From the cell containing the given text, extract its center point as (x, y) coordinate. 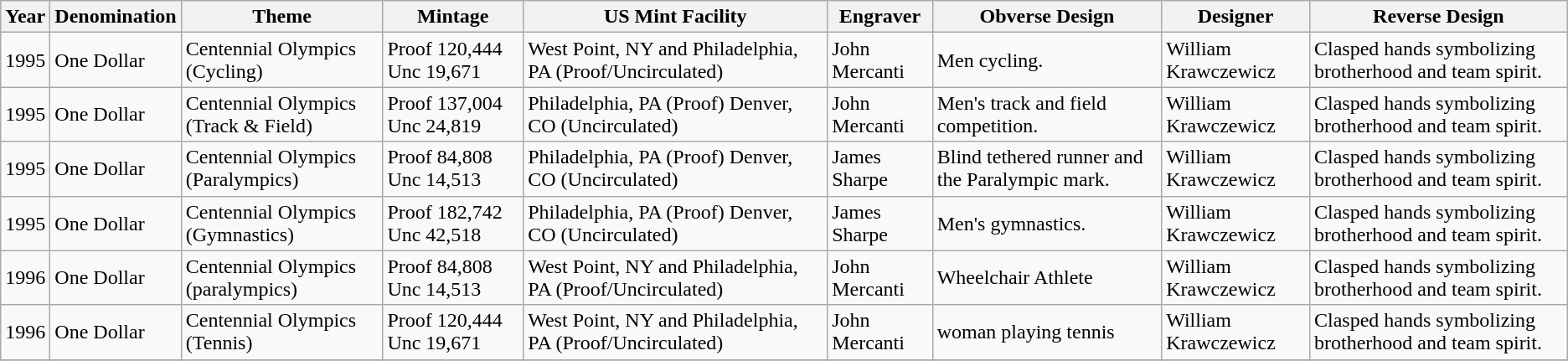
Centennial Olympics (Gymnastics) (281, 223)
Blind tethered runner and the Paralympic mark. (1047, 169)
Theme (281, 17)
Year (25, 17)
Centennial Olympics (Cycling) (281, 60)
Centennial Olympics (paralympics) (281, 278)
Mintage (453, 17)
Obverse Design (1047, 17)
woman playing tennis (1047, 332)
Proof 137,004 Unc 24,819 (453, 114)
Men's gymnastics. (1047, 223)
Designer (1236, 17)
Engraver (879, 17)
Centennial Olympics (Track & Field) (281, 114)
US Mint Facility (675, 17)
Proof 182,742 Unc 42,518 (453, 223)
Centennial Olympics (Paralympics) (281, 169)
Reverse Design (1438, 17)
Denomination (116, 17)
Men cycling. (1047, 60)
Men's track and field competition. (1047, 114)
Centennial Olympics (Tennis) (281, 332)
Wheelchair Athlete (1047, 278)
